Identify which cell holds the provided text, then report its (x, y) central coordinate. 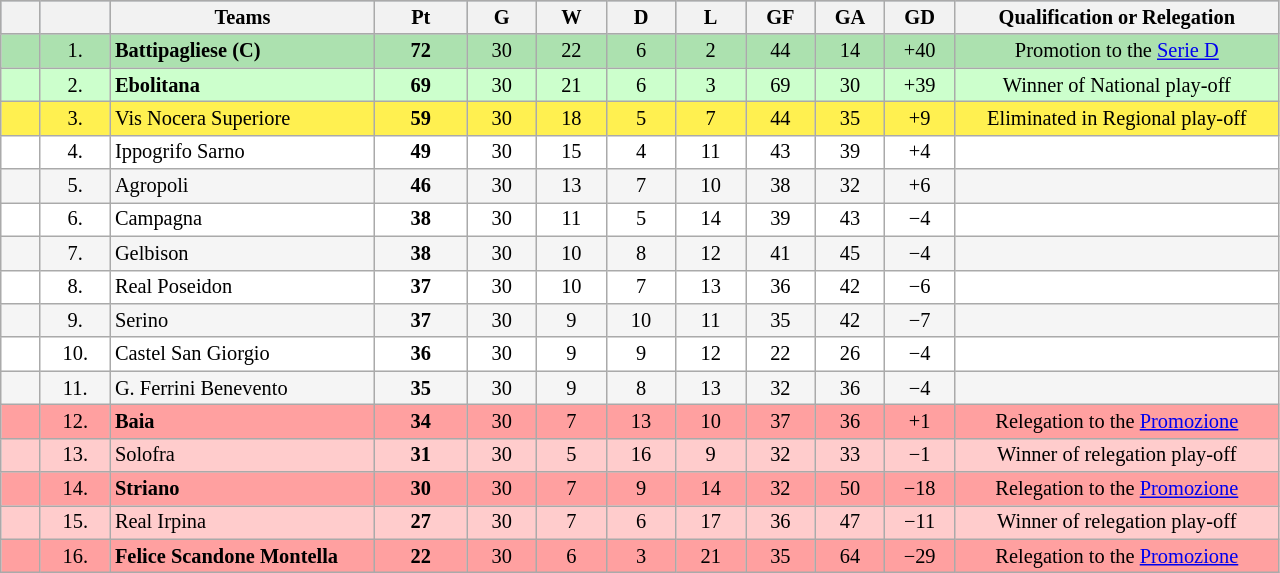
11. (75, 388)
Solofra (242, 455)
Eliminated in Regional play-off (1116, 118)
Baia (242, 421)
Ebolitana (242, 85)
Castel San Giorgio (242, 354)
64 (850, 556)
27 (421, 522)
+39 (920, 85)
47 (850, 522)
6. (75, 219)
5. (75, 186)
G (502, 17)
−7 (920, 320)
33 (850, 455)
4. (75, 152)
7. (75, 253)
+4 (920, 152)
49 (421, 152)
−1 (920, 455)
Agropoli (242, 186)
59 (421, 118)
26 (850, 354)
14. (75, 489)
72 (421, 51)
GF (781, 17)
Campagna (242, 219)
Winner of National play-off (1116, 85)
17 (711, 522)
16 (641, 455)
4 (641, 152)
Striano (242, 489)
41 (781, 253)
+6 (920, 186)
+9 (920, 118)
3. (75, 118)
+1 (920, 421)
Serino (242, 320)
15 (572, 152)
Vis Nocera Superiore (242, 118)
D (641, 17)
18 (572, 118)
8. (75, 287)
−29 (920, 556)
Felice Scandone Montella (242, 556)
GA (850, 17)
1. (75, 51)
Gelbison (242, 253)
34 (421, 421)
Promotion to the Serie D (1116, 51)
−18 (920, 489)
Qualification or Relegation (1116, 17)
Teams (242, 17)
W (572, 17)
L (711, 17)
45 (850, 253)
−6 (920, 287)
−11 (920, 522)
Pt (421, 17)
GD (920, 17)
Real Irpina (242, 522)
Ippogrifo Sarno (242, 152)
Real Poseidon (242, 287)
2 (711, 51)
13. (75, 455)
46 (421, 186)
9. (75, 320)
12. (75, 421)
50 (850, 489)
+40 (920, 51)
2. (75, 85)
31 (421, 455)
15. (75, 522)
16. (75, 556)
G. Ferrini Benevento (242, 388)
Battipagliese (C) (242, 51)
10. (75, 354)
